For the text-containing cell, return its midpoint in (x, y) coordinate format. 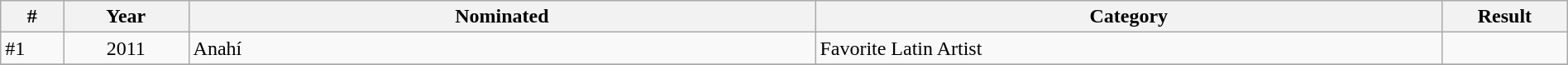
Favorite Latin Artist (1129, 48)
Result (1505, 17)
Nominated (502, 17)
2011 (126, 48)
# (32, 17)
#1 (32, 48)
Year (126, 17)
Anahí (502, 48)
Category (1129, 17)
